Detect which cell encompasses the target text, then output its [X, Y] center coordinate. 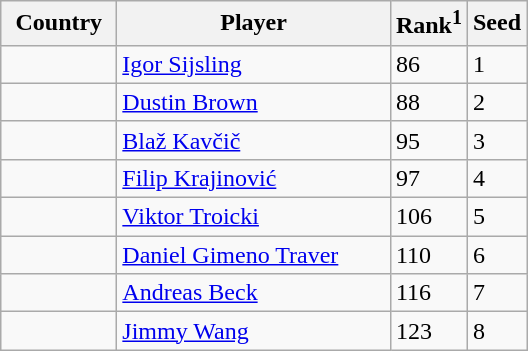
Country [59, 24]
Daniel Gimeno Traver [254, 255]
116 [428, 293]
110 [428, 255]
3 [496, 140]
Player [254, 24]
97 [428, 178]
86 [428, 64]
2 [496, 102]
Filip Krajinović [254, 178]
7 [496, 293]
Igor Sijsling [254, 64]
Dustin Brown [254, 102]
6 [496, 255]
Blaž Kavčič [254, 140]
95 [428, 140]
Andreas Beck [254, 293]
5 [496, 217]
8 [496, 331]
4 [496, 178]
Viktor Troicki [254, 217]
106 [428, 217]
123 [428, 331]
Seed [496, 24]
Rank1 [428, 24]
88 [428, 102]
1 [496, 64]
Jimmy Wang [254, 331]
